Detect which cell encompasses the target text, then output its (X, Y) center coordinate. 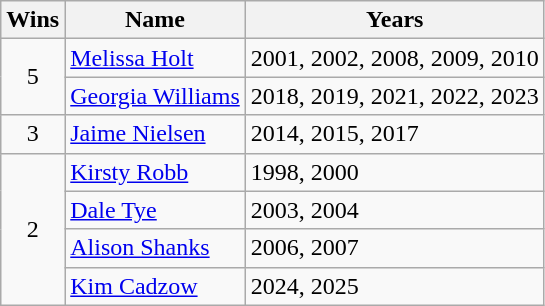
5 (33, 77)
Georgia Williams (156, 96)
3 (33, 134)
Wins (33, 20)
Alison Shanks (156, 248)
2024, 2025 (394, 286)
2018, 2019, 2021, 2022, 2023 (394, 96)
2014, 2015, 2017 (394, 134)
2 (33, 229)
Years (394, 20)
Melissa Holt (156, 58)
2001, 2002, 2008, 2009, 2010 (394, 58)
Kim Cadzow (156, 286)
2003, 2004 (394, 210)
Kirsty Robb (156, 172)
Dale Tye (156, 210)
Jaime Nielsen (156, 134)
2006, 2007 (394, 248)
Name (156, 20)
1998, 2000 (394, 172)
